Determine the (x, y) coordinate at the center of the cell enclosing the given text.  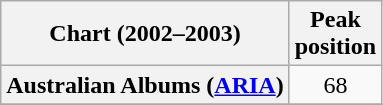
Chart (2002–2003) (145, 34)
68 (335, 85)
Peakposition (335, 34)
Australian Albums (ARIA) (145, 85)
